Detect which cell encompasses the target text, then output its [X, Y] center coordinate. 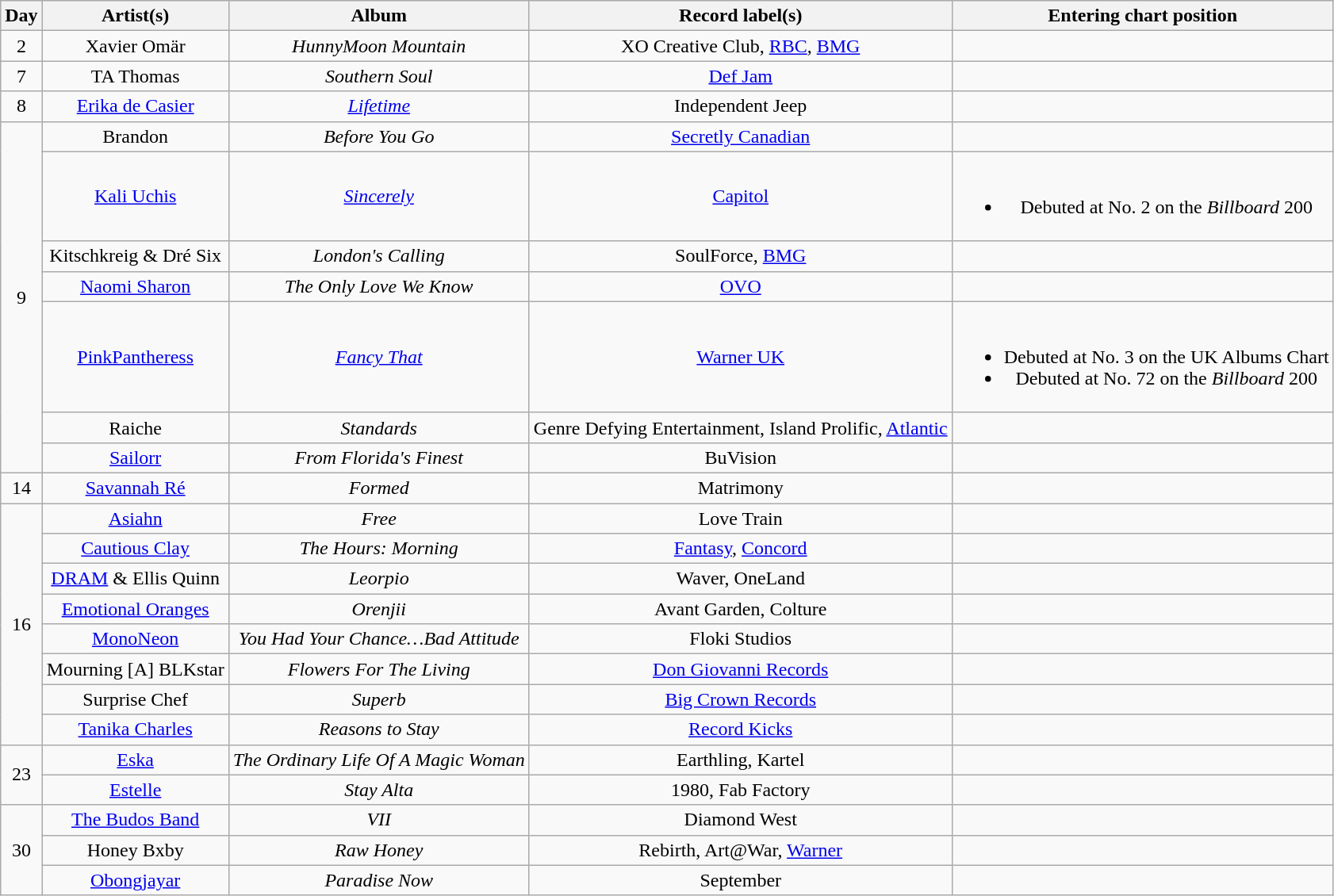
Asiahn [135, 518]
Reasons to Stay [379, 729]
The Budos Band [135, 820]
Love Train [741, 518]
September [741, 880]
PinkPantheress [135, 357]
Cautious Clay [135, 549]
Diamond West [741, 820]
SoulForce, BMG [741, 256]
Obongjayar [135, 880]
14 [21, 488]
The Ordinary Life Of A Magic Woman [379, 760]
Tanika Charles [135, 729]
Stay Alta [379, 790]
Rebirth, Art@War, Warner [741, 850]
Warner UK [741, 357]
Erika de Casier [135, 106]
Formed [379, 488]
Secretly Canadian [741, 136]
Record label(s) [741, 16]
Kali Uchis [135, 197]
Superb [379, 699]
Independent Jeep [741, 106]
Avant Garden, Colture [741, 609]
Paradise Now [379, 880]
7 [21, 76]
Debuted at No. 2 on the Billboard 200 [1142, 197]
You Had Your Chance…Bad Attitude [379, 639]
8 [21, 106]
XO Creative Club, RBC, BMG [741, 46]
OVO [741, 286]
From Florida's Finest [379, 458]
Debuted at No. 3 on the UK Albums ChartDebuted at No. 72 on the Billboard 200 [1142, 357]
Entering chart position [1142, 16]
Floki Studios [741, 639]
Orenjii [379, 609]
Xavier Omär [135, 46]
Genre Defying Entertainment, Island Prolific, Atlantic [741, 427]
Free [379, 518]
Standards [379, 427]
Estelle [135, 790]
Album [379, 16]
Raiche [135, 427]
Capitol [741, 197]
DRAM & Ellis Quinn [135, 579]
Savannah Ré [135, 488]
30 [21, 850]
Emotional Oranges [135, 609]
Don Giovanni Records [741, 669]
The Only Love We Know [379, 286]
Naomi Sharon [135, 286]
Leorpio [379, 579]
Southern Soul [379, 76]
23 [21, 775]
Flowers For The Living [379, 669]
BuVision [741, 458]
HunnyMoon Mountain [379, 46]
Surprise Chef [135, 699]
2 [21, 46]
Sincerely [379, 197]
Fantasy, Concord [741, 549]
London's Calling [379, 256]
MonoNeon [135, 639]
Kitschkreig & Dré Six [135, 256]
16 [21, 623]
Waver, OneLand [741, 579]
The Hours: Morning [379, 549]
Eska [135, 760]
1980, Fab Factory [741, 790]
TA Thomas [135, 76]
Matrimony [741, 488]
Sailorr [135, 458]
Day [21, 16]
Raw Honey [379, 850]
Artist(s) [135, 16]
Def Jam [741, 76]
Fancy That [379, 357]
Earthling, Kartel [741, 760]
Record Kicks [741, 729]
9 [21, 297]
Lifetime [379, 106]
Brandon [135, 136]
VII [379, 820]
Before You Go [379, 136]
Honey Bxby [135, 850]
Big Crown Records [741, 699]
Mourning [A] BLKstar [135, 669]
